Determine the (x, y) coordinate at the center of the cell enclosing the given text.  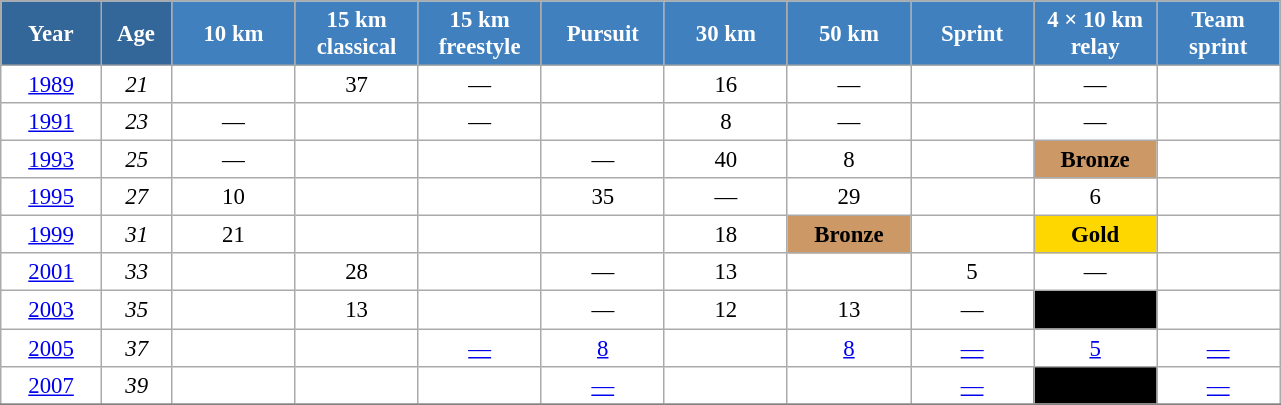
31 (136, 235)
4 × 10 km relay (1096, 34)
39 (136, 385)
23 (136, 122)
50 km (848, 34)
1991 (52, 122)
15 km freestyle (480, 34)
Sprint (972, 34)
1999 (52, 235)
25 (136, 160)
10 km (234, 34)
1989 (52, 85)
Team sprint (1218, 34)
33 (136, 273)
2003 (52, 310)
2001 (52, 273)
18 (726, 235)
Pursuit (602, 34)
27 (136, 197)
6 (1096, 197)
1993 (52, 160)
12 (726, 310)
16 (726, 85)
2005 (52, 348)
2007 (52, 385)
15 km classical (356, 34)
1995 (52, 197)
29 (848, 197)
Gold (1096, 235)
Year (52, 34)
30 km (726, 34)
10 (234, 197)
Age (136, 34)
28 (356, 273)
40 (726, 160)
